Capture the cell that displays the provided text and extract its (x, y) central coordinate. 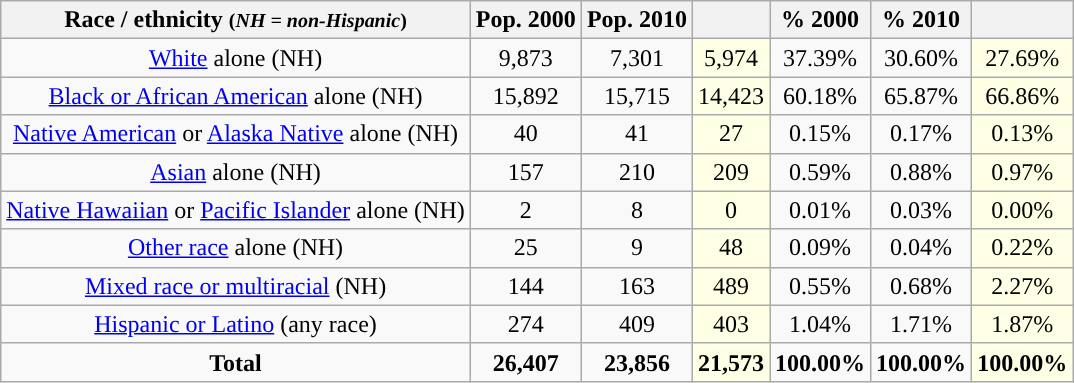
5,974 (730, 58)
14,423 (730, 96)
0.01% (820, 210)
489 (730, 286)
9,873 (526, 58)
1.87% (1022, 324)
0.17% (922, 134)
21,573 (730, 362)
23,856 (636, 362)
% 2010 (922, 20)
15,715 (636, 96)
40 (526, 134)
27.69% (1022, 58)
Mixed race or multiracial (NH) (236, 286)
0.97% (1022, 172)
0.22% (1022, 248)
8 (636, 210)
0.03% (922, 210)
Other race alone (NH) (236, 248)
274 (526, 324)
209 (730, 172)
0.55% (820, 286)
30.60% (922, 58)
1.71% (922, 324)
Native Hawaiian or Pacific Islander alone (NH) (236, 210)
403 (730, 324)
37.39% (820, 58)
Asian alone (NH) (236, 172)
25 (526, 248)
Race / ethnicity (NH = non-Hispanic) (236, 20)
157 (526, 172)
0.59% (820, 172)
0.09% (820, 248)
65.87% (922, 96)
Pop. 2010 (636, 20)
0 (730, 210)
Total (236, 362)
210 (636, 172)
Native American or Alaska Native alone (NH) (236, 134)
15,892 (526, 96)
41 (636, 134)
0.13% (1022, 134)
Black or African American alone (NH) (236, 96)
7,301 (636, 58)
26,407 (526, 362)
60.18% (820, 96)
66.86% (1022, 96)
% 2000 (820, 20)
48 (730, 248)
2.27% (1022, 286)
0.15% (820, 134)
0.68% (922, 286)
0.88% (922, 172)
2 (526, 210)
Pop. 2000 (526, 20)
1.04% (820, 324)
163 (636, 286)
9 (636, 248)
409 (636, 324)
White alone (NH) (236, 58)
0.00% (1022, 210)
144 (526, 286)
27 (730, 134)
0.04% (922, 248)
Hispanic or Latino (any race) (236, 324)
